Pinpoint the cell where the given text exists, returning its [X, Y] midpoint coordinate. 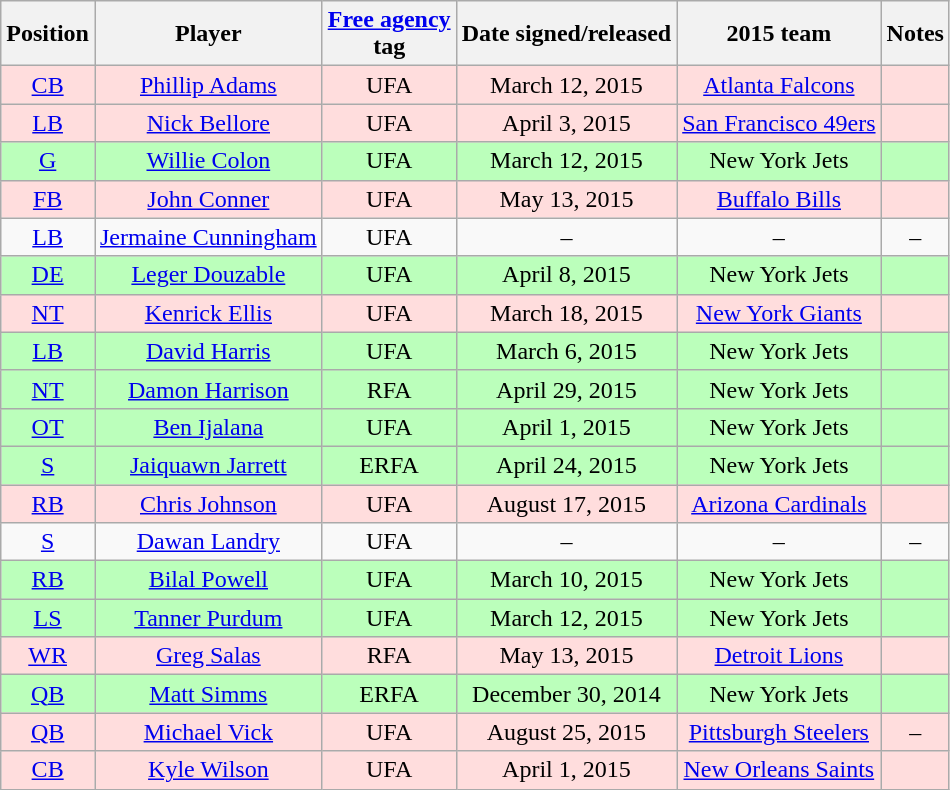
Date signed/released [566, 34]
John Conner [208, 199]
Chris Johnson [208, 503]
Nick Bellore [208, 123]
Notes [915, 34]
March 10, 2015 [566, 580]
Kyle Wilson [208, 770]
April 8, 2015 [566, 275]
New York Giants [779, 313]
Pittsburgh Steelers [779, 732]
OT [48, 427]
Tanner Purdum [208, 618]
Arizona Cardinals [779, 503]
David Harris [208, 351]
December 30, 2014 [566, 694]
Matt Simms [208, 694]
Damon Harrison [208, 389]
Dawan Landry [208, 542]
LS [48, 618]
Michael Vick [208, 732]
Player [208, 34]
Leger Douzable [208, 275]
Greg Salas [208, 656]
DE [48, 275]
Bilal Powell [208, 580]
Kenrick Ellis [208, 313]
April 24, 2015 [566, 465]
FB [48, 199]
G [48, 161]
2015 team [779, 34]
March 18, 2015 [566, 313]
San Francisco 49ers [779, 123]
Atlanta Falcons [779, 85]
August 17, 2015 [566, 503]
New Orleans Saints [779, 770]
WR [48, 656]
April 29, 2015 [566, 389]
Free agencytag [389, 34]
Buffalo Bills [779, 199]
August 25, 2015 [566, 732]
April 3, 2015 [566, 123]
Ben Ijalana [208, 427]
Jermaine Cunningham [208, 237]
Phillip Adams [208, 85]
March 6, 2015 [566, 351]
Willie Colon [208, 161]
Position [48, 34]
Jaiquawn Jarrett [208, 465]
Detroit Lions [779, 656]
